Find where the given text appears and provide that cell's center as [X, Y] coordinate. 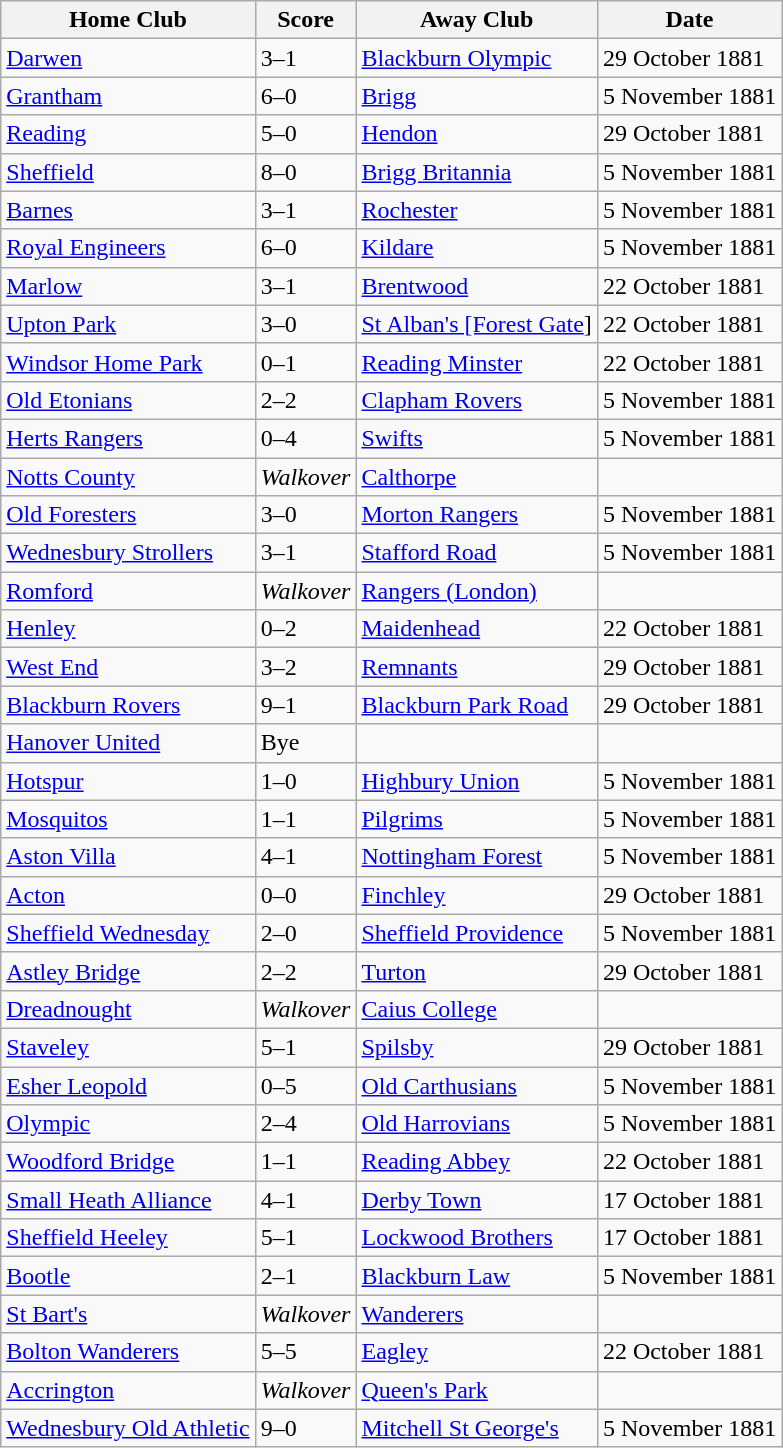
Astley Bridge [128, 971]
2–0 [306, 933]
Clapham Rovers [476, 400]
Small Heath Alliance [128, 1200]
Old Carthusians [476, 1085]
5–0 [306, 134]
Stafford Road [476, 553]
Mosquitos [128, 819]
Derby Town [476, 1200]
8–0 [306, 172]
Highbury Union [476, 781]
Windsor Home Park [128, 362]
Morton Rangers [476, 515]
Reading Abbey [476, 1162]
Hanover United [128, 743]
Eagley [476, 1352]
0–0 [306, 895]
Bootle [128, 1276]
Caius College [476, 1009]
Olympic [128, 1124]
Sheffield Providence [476, 933]
9–0 [306, 1428]
Marlow [128, 286]
St Alban's [Forest Gate] [476, 324]
Date [689, 20]
Calthorpe [476, 477]
Finchley [476, 895]
Accrington [128, 1390]
0–1 [306, 362]
Score [306, 20]
0–4 [306, 438]
Brigg [476, 96]
Blackburn Law [476, 1276]
0–5 [306, 1085]
Sheffield Heeley [128, 1238]
Woodford Bridge [128, 1162]
West End [128, 667]
Rangers (London) [476, 591]
Old Etonians [128, 400]
Brigg Britannia [476, 172]
Henley [128, 629]
Herts Rangers [128, 438]
Royal Engineers [128, 248]
3–2 [306, 667]
Home Club [128, 20]
0–2 [306, 629]
Nottingham Forest [476, 857]
Esher Leopold [128, 1085]
Blackburn Olympic [476, 58]
Wednesbury Old Athletic [128, 1428]
Hendon [476, 134]
Wednesbury Strollers [128, 553]
Barnes [128, 210]
Remnants [476, 667]
St Bart's [128, 1314]
2–4 [306, 1124]
Reading Minster [476, 362]
Old Foresters [128, 515]
Old Harrovians [476, 1124]
Blackburn Park Road [476, 705]
Queen's Park [476, 1390]
Reading [128, 134]
Wanderers [476, 1314]
Sheffield [128, 172]
Bolton Wanderers [128, 1352]
Swifts [476, 438]
Brentwood [476, 286]
Sheffield Wednesday [128, 933]
Dreadnought [128, 1009]
Hotspur [128, 781]
Romford [128, 591]
Lockwood Brothers [476, 1238]
Blackburn Rovers [128, 705]
Darwen [128, 58]
Bye [306, 743]
Grantham [128, 96]
Rochester [476, 210]
Notts County [128, 477]
Upton Park [128, 324]
Away Club [476, 20]
5–5 [306, 1352]
Acton [128, 895]
Staveley [128, 1047]
Kildare [476, 248]
9–1 [306, 705]
2–1 [306, 1276]
1–0 [306, 781]
Spilsby [476, 1047]
Pilgrims [476, 819]
Maidenhead [476, 629]
Turton [476, 971]
Aston Villa [128, 857]
Mitchell St George's [476, 1428]
